Find where the given text appears and provide that cell's center as (X, Y) coordinate. 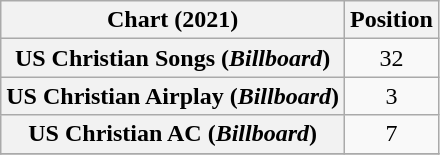
Position (392, 20)
32 (392, 58)
US Christian Songs (Billboard) (173, 58)
US Christian AC (Billboard) (173, 134)
US Christian Airplay (Billboard) (173, 96)
Chart (2021) (173, 20)
7 (392, 134)
3 (392, 96)
